Search for the cell housing the specified text and yield its (x, y) center coordinate. 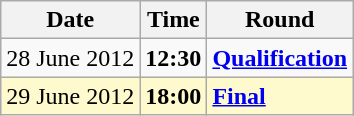
28 June 2012 (70, 58)
Qualification (280, 58)
18:00 (174, 96)
Date (70, 20)
12:30 (174, 58)
Round (280, 20)
29 June 2012 (70, 96)
Time (174, 20)
Final (280, 96)
